Find where the given text appears and provide that cell's center as (X, Y) coordinate. 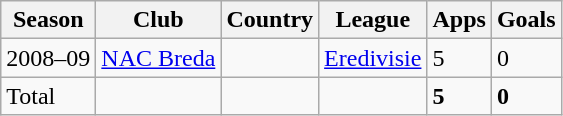
Season (48, 20)
Country (270, 20)
Apps (459, 20)
Eredivisie (373, 58)
Goals (526, 20)
NAC Breda (158, 58)
League (373, 20)
Total (48, 96)
Club (158, 20)
2008–09 (48, 58)
